Return the [X, Y] coordinate for the center point of the cell that contains the specified text.  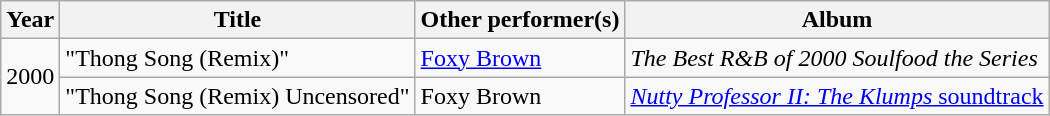
Other performer(s) [520, 20]
Nutty Professor II: The Klumps soundtrack [837, 96]
The Best R&B of 2000 Soulfood the Series [837, 58]
"Thong Song (Remix)" [238, 58]
"Thong Song (Remix) Uncensored" [238, 96]
Year [30, 20]
Album [837, 20]
Title [238, 20]
2000 [30, 77]
